Identify which cell holds the provided text, then report its (x, y) central coordinate. 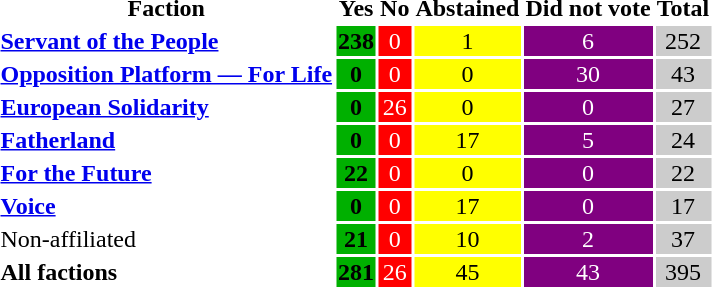
252 (682, 41)
45 (468, 272)
21 (356, 239)
2 (588, 239)
281 (356, 272)
37 (682, 239)
10 (468, 239)
27 (682, 107)
1 (468, 41)
24 (682, 140)
30 (588, 74)
238 (356, 41)
395 (682, 272)
6 (588, 41)
5 (588, 140)
